Capture the cell that displays the provided text and extract its [X, Y] central coordinate. 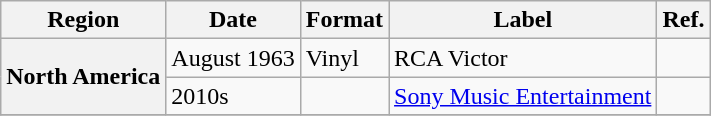
Date [233, 20]
August 1963 [233, 58]
Label [523, 20]
North America [84, 77]
Vinyl [344, 58]
Format [344, 20]
Ref. [684, 20]
Region [84, 20]
2010s [233, 96]
Sony Music Entertainment [523, 96]
RCA Victor [523, 58]
